Capture the cell that displays the provided text and extract its [x, y] central coordinate. 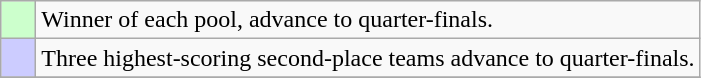
Winner of each pool, advance to quarter-finals. [368, 20]
Three highest-scoring second-place teams advance to quarter-finals. [368, 58]
